Return [x, y] of the center of cell containing provided text 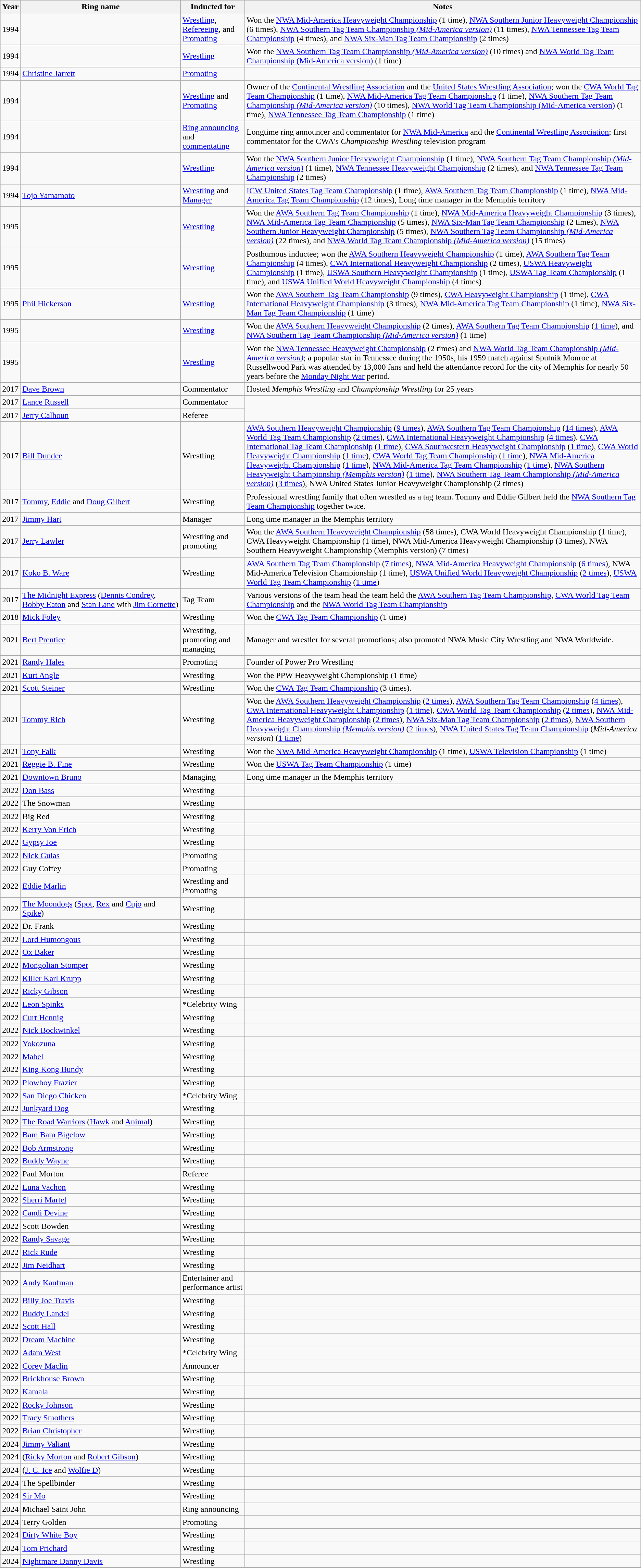
Jimmy Valiant [101, 1444]
Rocky Johnson [101, 1405]
Manager [212, 519]
Ring name [101, 7]
Ricky Gibson [101, 991]
(Ricky Morton and Robert Gibson) [101, 1457]
Killer Karl Krupp [101, 978]
Ring announcing and commentating [212, 137]
Mabel [101, 1057]
Terry Golden [101, 1522]
Kamala [101, 1392]
Won the USWA Tag Team Championship (1 time) [442, 764]
Buddy Wayne [101, 1161]
Rick Rude [101, 1252]
Guy Coffey [101, 868]
Randy Savage [101, 1239]
Lance Russell [101, 402]
Adam West [101, 1353]
Scott Hall [101, 1326]
King Kong Bundy [101, 1070]
Kurt Angle [101, 675]
Won the NWA Mid-America Heavyweight Championship (1 time), USWA Television Championship (1 time) [442, 751]
Don Bass [101, 790]
Wrestling and promoting [212, 541]
Yokozuna [101, 1044]
Wrestling and Manager [212, 195]
Bert Prentice [101, 640]
Jimmy Hart [101, 519]
Nick Bockwinkel [101, 1030]
Tommy, Eddie and Doug Gilbert [101, 502]
Plowboy Frazier [101, 1083]
Mongolian Stomper [101, 965]
Koko B. Ware [101, 573]
Mick Foley [101, 617]
Michael Saint John [101, 1509]
Reggie B. Fine [101, 764]
Candi Devine [101, 1213]
Nick Gulas [101, 855]
The Spellbinder [101, 1483]
Brian Christopher [101, 1431]
Tony Falk [101, 751]
Sherri Martel [101, 1200]
Downtown Bruno [101, 777]
Nightmare Danny Davis [101, 1561]
Won the NWA Southern Tag Team Championship (Mid-America version) (10 times) and NWA World Tag Team Championship (Mid-America version) (1 time) [442, 56]
Andy Kaufman [101, 1283]
San Diego Chicken [101, 1096]
Won the PPW Heavyweight Championship (1 time) [442, 675]
Phil Hickerson [101, 304]
Won the CWA Tag Team Championship (3 times). [442, 688]
Dirty White Boy [101, 1535]
Jerry Calhoun [101, 415]
Leon Spinks [101, 1004]
Christine Jarrett [101, 74]
Randy Hales [101, 662]
Ox Baker [101, 952]
Founder of Power Pro Wrestling [442, 662]
Scott Steiner [101, 688]
Manager and wrestler for several promotions; also promoted NWA Music City Wrestling and NWA Worldwide. [442, 640]
Tag Team [212, 600]
Dr. Frank [101, 926]
2018 [10, 617]
Junkyard Dog [101, 1109]
Jim Neidhart [101, 1265]
Entertainer and performance artist [212, 1283]
Hosted Memphis Wrestling and Championship Wrestling for 25 years [442, 389]
Ring announcing [212, 1509]
Big Red [101, 816]
Managing [212, 777]
Tojo Yamamoto [101, 195]
Tommy Rich [101, 719]
Professional wrestling family that often wrestled as a tag team. Tommy and Eddie Gilbert held the NWA Southern Tag Team Championship together twice. [442, 502]
Curt Hennig [101, 1017]
Billy Joe Travis [101, 1300]
Tracy Smothers [101, 1418]
The Moondogs (Spot, Rex and Cujo and Spike) [101, 909]
Bill Dundee [101, 456]
The Snowman [101, 803]
Gypsy Joe [101, 842]
The Road Warriors (Hawk and Animal) [101, 1122]
Bob Armstrong [101, 1148]
Year [10, 7]
Bam Bam Bigelow [101, 1135]
Inducted for [212, 7]
Won the CWA Tag Team Championship (1 time) [442, 617]
Wrestling, promoting and managing [212, 640]
Notes [442, 7]
Dave Brown [101, 389]
Tom Prichard [101, 1548]
Scott Bowden [101, 1226]
Corey Maclin [101, 1366]
Buddy Landel [101, 1313]
Dream Machine [101, 1339]
Sir Mo [101, 1496]
Lord Humongous [101, 939]
Jerry Lawler [101, 541]
Announcer [212, 1366]
The Midnight Express (Dennis Condrey, Bobby Eaton and Stan Lane with Jim Cornette) [101, 600]
Brickhouse Brown [101, 1379]
(J. C. Ice and Wolfie D) [101, 1470]
Wrestling, Refereeing, and Promoting [212, 29]
Eddie Marlin [101, 886]
Luna Vachon [101, 1187]
Paul Morton [101, 1174]
Kerry Von Erich [101, 829]
